Search for the cell housing the specified text and yield its (X, Y) center coordinate. 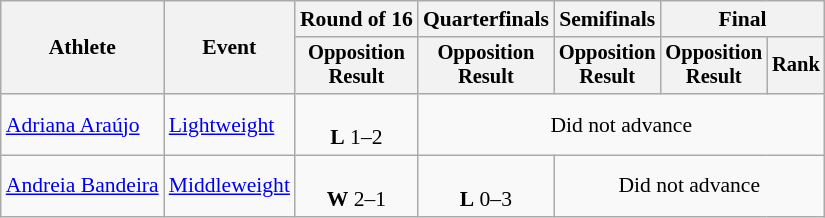
Middleweight (230, 186)
Adriana Araújo (82, 124)
Final (742, 19)
Round of 16 (356, 19)
Athlete (82, 48)
L 0–3 (486, 186)
W 2–1 (356, 186)
Semifinals (608, 19)
Andreia Bandeira (82, 186)
Rank (796, 66)
L 1–2 (356, 124)
Lightweight (230, 124)
Quarterfinals (486, 19)
Event (230, 48)
